Detect which cell encompasses the target text, then output its (x, y) center coordinate. 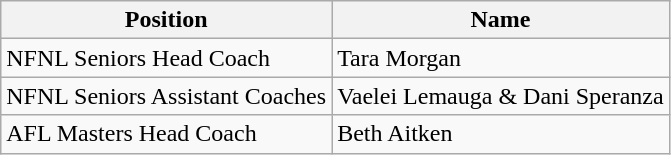
Beth Aitken (501, 134)
Position (166, 20)
Vaelei Lemauga & Dani Speranza (501, 96)
Tara Morgan (501, 58)
NFNL Seniors Assistant Coaches (166, 96)
AFL Masters Head Coach (166, 134)
NFNL Seniors Head Coach (166, 58)
Name (501, 20)
